Pinpoint the cell where the given text exists, returning its [x, y] midpoint coordinate. 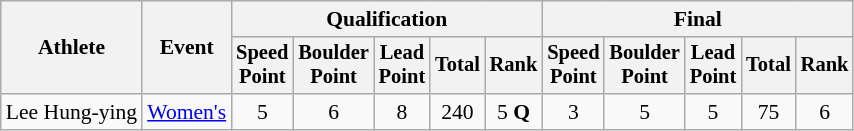
Lee Hung-ying [72, 112]
3 [573, 112]
5 Q [514, 112]
Qualification [386, 19]
Women's [186, 112]
Event [186, 48]
240 [458, 112]
Athlete [72, 48]
75 [768, 112]
8 [402, 112]
Final [698, 19]
